Capture the cell that displays the provided text and extract its (x, y) central coordinate. 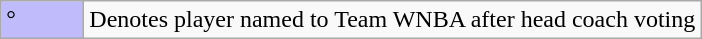
° (42, 20)
Denotes player named to Team WNBA after head coach voting (392, 20)
